Search for the cell housing the specified text and yield its (x, y) center coordinate. 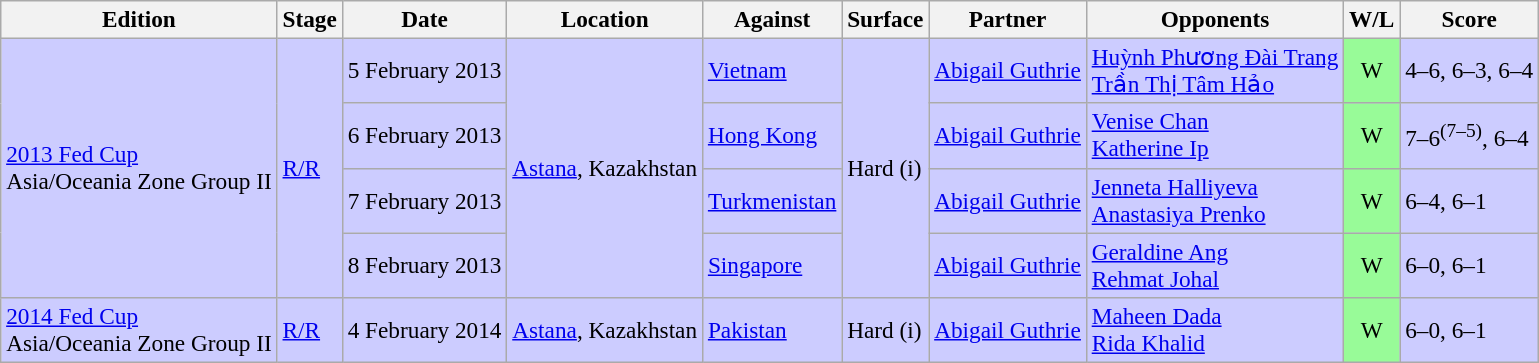
7–6(7–5), 6–4 (1470, 136)
Pakistan (772, 330)
Against (772, 19)
Score (1470, 19)
8 February 2013 (424, 264)
Jenneta Halliyeva Anastasiya Prenko (1214, 200)
Singapore (772, 264)
6–4, 6–1 (1470, 200)
Partner (1008, 19)
4 February 2014 (424, 330)
5 February 2013 (424, 70)
7 February 2013 (424, 200)
6 February 2013 (424, 136)
Location (605, 19)
Hong Kong (772, 136)
Surface (886, 19)
Huỳnh Phương Đài Trang Trần Thị Tâm Hảo (1214, 70)
W/L (1372, 19)
Maheen Dada Rida Khalid (1214, 330)
2014 Fed Cup Asia/Oceania Zone Group II (139, 330)
Turkmenistan (772, 200)
Venise Chan Katherine Ip (1214, 136)
2013 Fed Cup Asia/Oceania Zone Group II (139, 168)
Edition (139, 19)
Geraldine Ang Rehmat Johal (1214, 264)
Stage (310, 19)
Vietnam (772, 70)
Date (424, 19)
4–6, 6–3, 6–4 (1470, 70)
Opponents (1214, 19)
